Locate the cell with the specified text and output its (x, y) center coordinate. 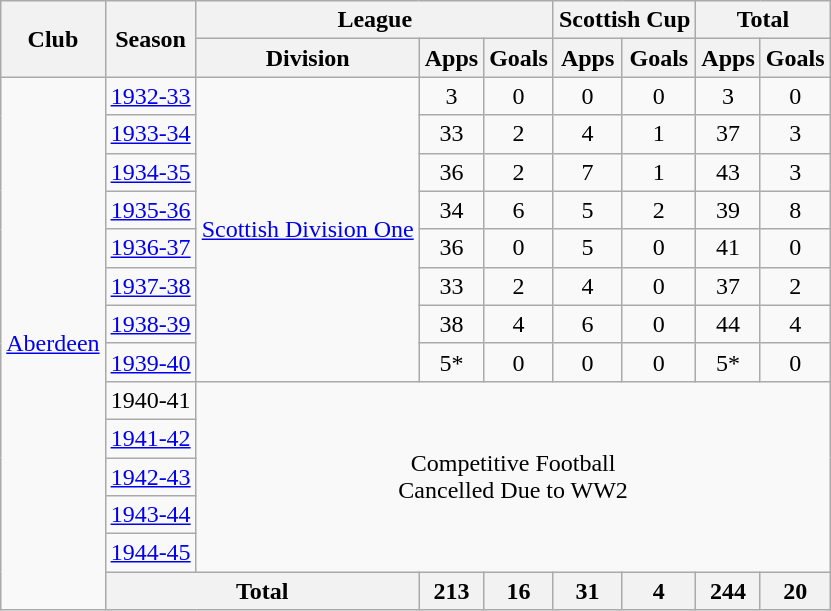
7 (587, 172)
1933-34 (150, 134)
1943-44 (150, 515)
1938-39 (150, 324)
1941-42 (150, 438)
Division (308, 58)
8 (795, 210)
1935-36 (150, 210)
213 (451, 591)
Competitive FootballCancelled Due to WW2 (513, 476)
Season (150, 39)
38 (451, 324)
43 (728, 172)
Scottish Division One (308, 229)
Club (53, 39)
1934-35 (150, 172)
League (374, 20)
1944-45 (150, 553)
1942-43 (150, 477)
244 (728, 591)
1932-33 (150, 96)
1936-37 (150, 248)
41 (728, 248)
44 (728, 324)
20 (795, 591)
1939-40 (150, 362)
Scottish Cup (624, 20)
Aberdeen (53, 344)
31 (587, 591)
39 (728, 210)
16 (519, 591)
1940-41 (150, 400)
34 (451, 210)
1937-38 (150, 286)
